Return the [x, y] coordinate for the center point of the cell that contains the specified text.  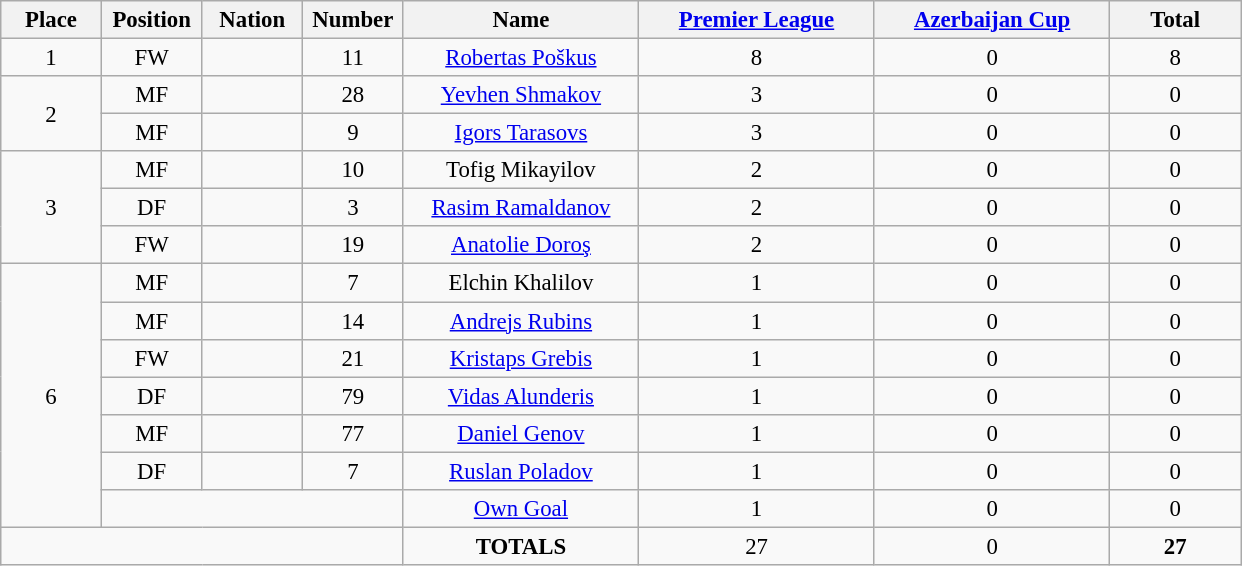
10 [354, 170]
Rasim Ramaldanov [521, 208]
Anatolie Doroş [521, 245]
Place [52, 20]
Ruslan Poladov [521, 471]
Vidas Alunderis [521, 396]
Kristaps Grebis [521, 358]
21 [354, 358]
Nation [252, 20]
Daniel Genov [521, 433]
Own Goal [521, 509]
Position [152, 20]
11 [354, 58]
Elchin Khalilov [521, 283]
Tofig Mikayilov [521, 170]
TOTALS [521, 546]
Azerbaijan Cup [992, 20]
Andrejs Rubins [521, 321]
6 [52, 396]
19 [354, 245]
14 [354, 321]
Name [521, 20]
77 [354, 433]
9 [354, 133]
Robertas Poškus [521, 58]
28 [354, 95]
Yevhen Shmakov [521, 95]
Number [354, 20]
Total [1176, 20]
Igors Tarasovs [521, 133]
Premier League [757, 20]
79 [354, 396]
